Return the (x, y) coordinate for the center point of the cell that contains the specified text.  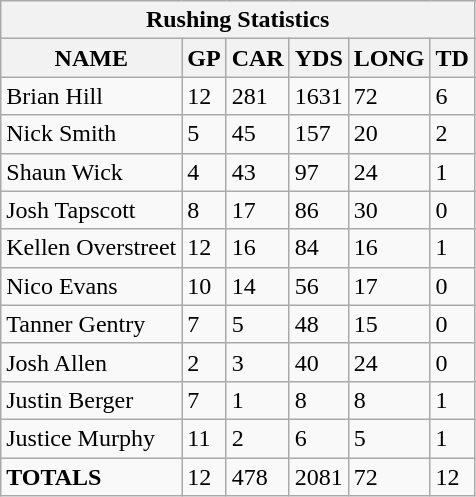
2081 (318, 477)
Rushing Statistics (238, 20)
15 (389, 324)
1631 (318, 96)
Kellen Overstreet (92, 248)
281 (258, 96)
4 (204, 172)
Justice Murphy (92, 438)
LONG (389, 58)
84 (318, 248)
14 (258, 286)
Tanner Gentry (92, 324)
11 (204, 438)
30 (389, 210)
10 (204, 286)
TD (452, 58)
56 (318, 286)
GP (204, 58)
TOTALS (92, 477)
YDS (318, 58)
157 (318, 134)
Nico Evans (92, 286)
Josh Allen (92, 362)
Justin Berger (92, 400)
NAME (92, 58)
43 (258, 172)
86 (318, 210)
Brian Hill (92, 96)
40 (318, 362)
Nick Smith (92, 134)
3 (258, 362)
Josh Tapscott (92, 210)
97 (318, 172)
20 (389, 134)
Shaun Wick (92, 172)
CAR (258, 58)
45 (258, 134)
478 (258, 477)
48 (318, 324)
